Determine the [x, y] coordinate at the center of the cell enclosing the given text.  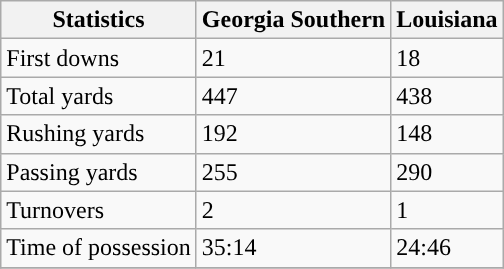
Rushing yards [99, 134]
Passing yards [99, 172]
290 [447, 172]
447 [293, 96]
First downs [99, 58]
438 [447, 96]
2 [293, 210]
1 [447, 210]
Statistics [99, 20]
21 [293, 58]
Turnovers [99, 210]
Total yards [99, 96]
Louisiana [447, 20]
148 [447, 134]
Time of possession [99, 248]
255 [293, 172]
18 [447, 58]
192 [293, 134]
24:46 [447, 248]
35:14 [293, 248]
Georgia Southern [293, 20]
